Pinpoint the cell where the given text exists, returning its (X, Y) midpoint coordinate. 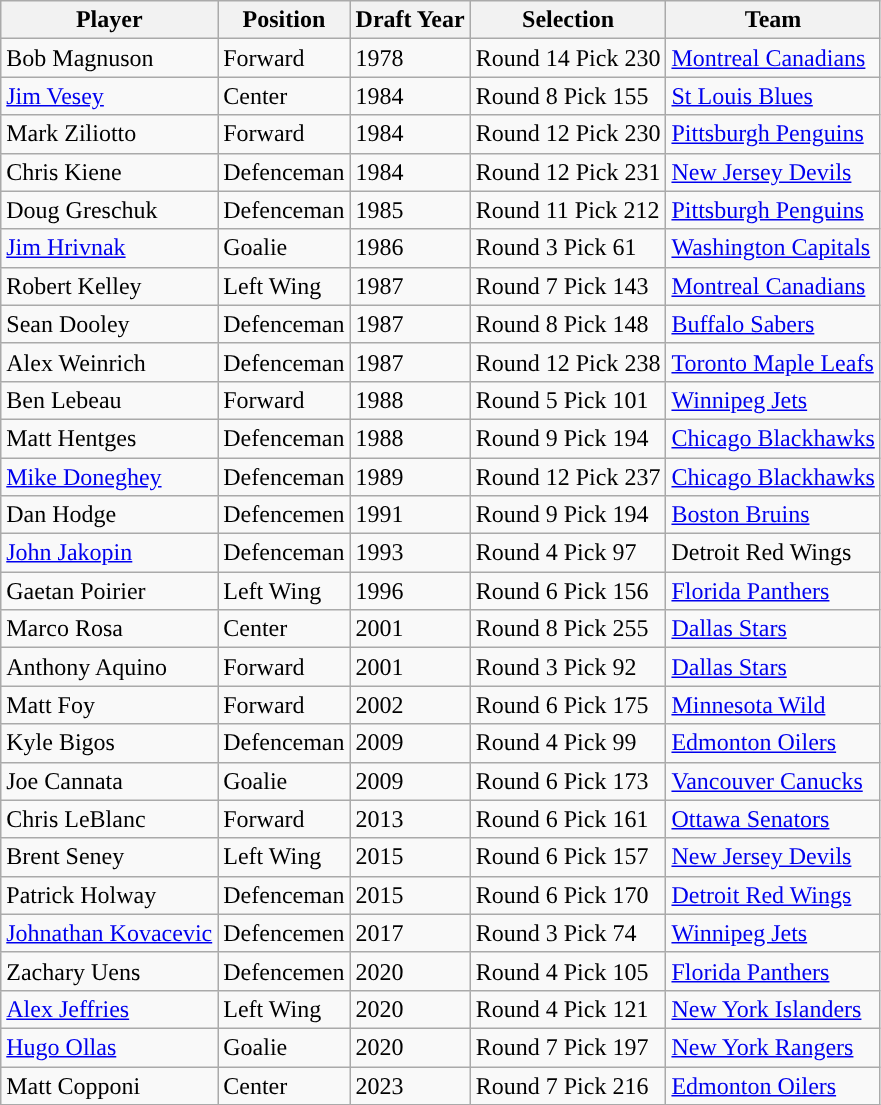
Kyle Bigos (110, 743)
Round 8 Pick 255 (568, 629)
2023 (410, 1085)
Ben Lebeau (110, 400)
Matt Hentges (110, 438)
1986 (410, 248)
Alex Weinrich (110, 362)
Chris LeBlanc (110, 819)
Ottawa Senators (773, 819)
Round 12 Pick 230 (568, 134)
Vancouver Canucks (773, 781)
Dan Hodge (110, 515)
Selection (568, 20)
St Louis Blues (773, 96)
Washington Capitals (773, 248)
Position (284, 20)
Gaetan Poirier (110, 591)
2017 (410, 933)
1985 (410, 210)
Johnathan Kovacevic (110, 933)
Round 6 Pick 157 (568, 857)
Zachary Uens (110, 971)
Joe Cannata (110, 781)
Round 8 Pick 155 (568, 96)
Jim Vesey (110, 96)
Round 4 Pick 121 (568, 1009)
Toronto Maple Leafs (773, 362)
1993 (410, 553)
Round 7 Pick 197 (568, 1047)
2013 (410, 819)
1996 (410, 591)
Bob Magnuson (110, 58)
Round 11 Pick 212 (568, 210)
Doug Greschuk (110, 210)
Round 3 Pick 92 (568, 667)
Robert Kelley (110, 286)
2002 (410, 705)
Round 6 Pick 156 (568, 591)
Round 7 Pick 143 (568, 286)
Round 12 Pick 238 (568, 362)
Brent Seney (110, 857)
Round 12 Pick 237 (568, 477)
New York Islanders (773, 1009)
1991 (410, 515)
Matt Copponi (110, 1085)
Round 6 Pick 173 (568, 781)
Chris Kiene (110, 172)
Alex Jeffries (110, 1009)
Hugo Ollas (110, 1047)
Team (773, 20)
John Jakopin (110, 553)
Draft Year (410, 20)
Marco Rosa (110, 629)
Round 6 Pick 175 (568, 705)
Round 12 Pick 231 (568, 172)
Round 6 Pick 170 (568, 895)
Boston Bruins (773, 515)
Round 6 Pick 161 (568, 819)
Round 14 Pick 230 (568, 58)
Round 3 Pick 74 (568, 933)
Buffalo Sabers (773, 324)
1978 (410, 58)
Round 4 Pick 105 (568, 971)
Matt Foy (110, 705)
Mike Doneghey (110, 477)
Jim Hrivnak (110, 248)
Round 4 Pick 99 (568, 743)
New York Rangers (773, 1047)
Round 8 Pick 148 (568, 324)
Round 5 Pick 101 (568, 400)
Round 3 Pick 61 (568, 248)
Anthony Aquino (110, 667)
1989 (410, 477)
Round 4 Pick 97 (568, 553)
Player (110, 20)
Sean Dooley (110, 324)
Minnesota Wild (773, 705)
Patrick Holway (110, 895)
Round 7 Pick 216 (568, 1085)
Mark Ziliotto (110, 134)
